Return [X, Y] of the center of cell containing provided text 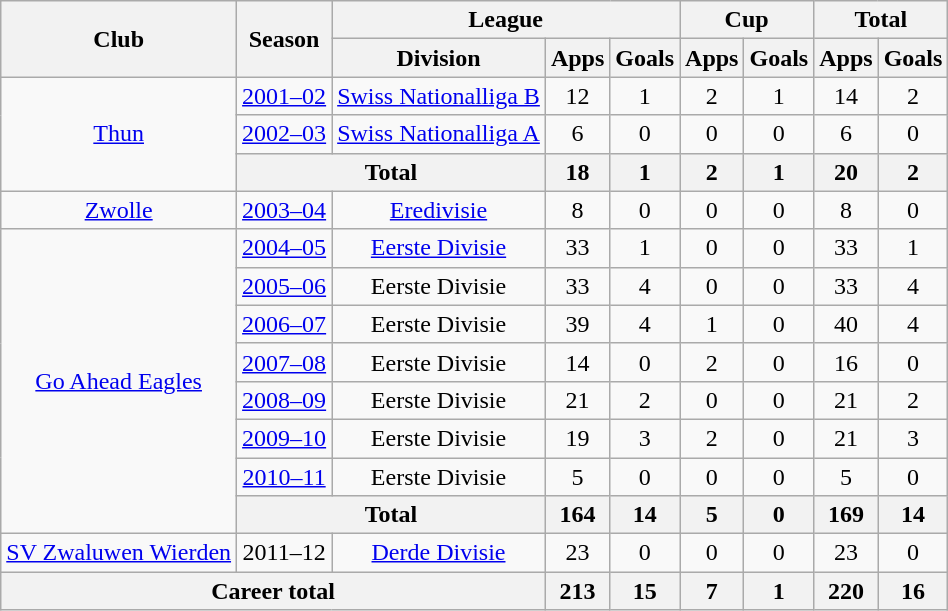
2004–05 [284, 248]
Swiss Nationalliga A [439, 134]
20 [846, 172]
213 [577, 591]
2005–06 [284, 286]
Thun [119, 134]
2002–03 [284, 134]
2009–10 [284, 438]
18 [577, 172]
40 [846, 324]
2011–12 [284, 553]
Zwolle [119, 210]
2007–08 [284, 362]
15 [645, 591]
220 [846, 591]
164 [577, 515]
Career total [274, 591]
SV Zwaluwen Wierden [119, 553]
Swiss Nationalliga B [439, 96]
Go Ahead Eagles [119, 381]
Cup [747, 20]
Eredivisie [439, 210]
2010–11 [284, 477]
Division [439, 58]
League [506, 20]
Derde Divisie [439, 553]
2003–04 [284, 210]
169 [846, 515]
39 [577, 324]
2006–07 [284, 324]
7 [712, 591]
2001–02 [284, 96]
2008–09 [284, 400]
12 [577, 96]
19 [577, 438]
Club [119, 39]
Season [284, 39]
